From the cell containing the given text, extract its center point as [X, Y] coordinate. 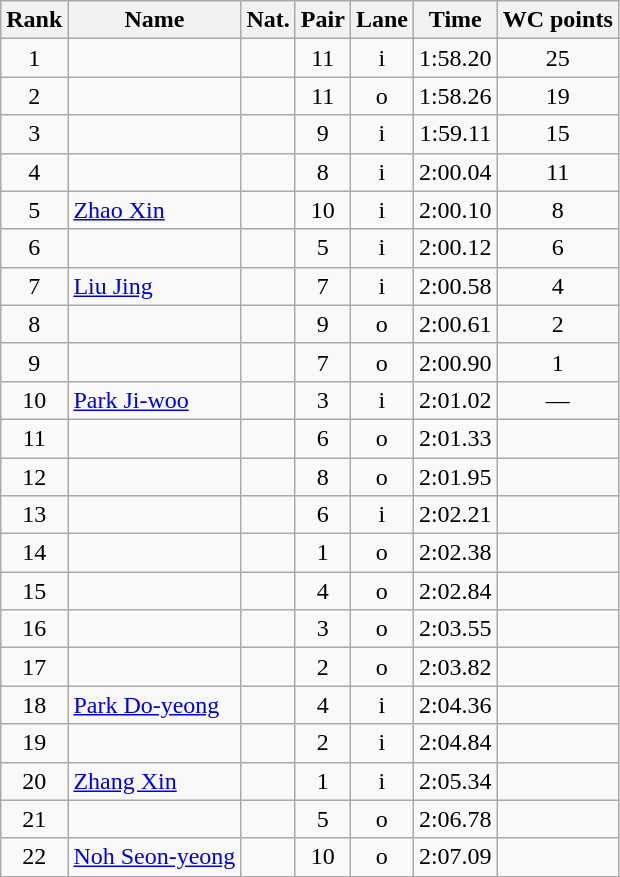
WC points [558, 20]
22 [34, 857]
2:01.95 [455, 477]
Pair [322, 20]
2:06.78 [455, 819]
Name [154, 20]
Zhang Xin [154, 781]
2:00.12 [455, 248]
Nat. [268, 20]
2:00.04 [455, 172]
2:02.21 [455, 515]
2:01.02 [455, 400]
Time [455, 20]
Zhao Xin [154, 210]
1:59.11 [455, 134]
2:01.33 [455, 438]
2:02.38 [455, 553]
18 [34, 705]
2:03.55 [455, 629]
Noh Seon-yeong [154, 857]
1:58.26 [455, 96]
2:02.84 [455, 591]
2:00.58 [455, 286]
17 [34, 667]
Lane [382, 20]
2:07.09 [455, 857]
Rank [34, 20]
Park Do-yeong [154, 705]
2:05.34 [455, 781]
12 [34, 477]
13 [34, 515]
2:00.90 [455, 362]
16 [34, 629]
Park Ji-woo [154, 400]
2:04.84 [455, 743]
25 [558, 58]
2:03.82 [455, 667]
20 [34, 781]
14 [34, 553]
— [558, 400]
2:00.10 [455, 210]
2:04.36 [455, 705]
1:58.20 [455, 58]
Liu Jing [154, 286]
21 [34, 819]
2:00.61 [455, 324]
